Determine the (x, y) coordinate at the center of the cell enclosing the given text.  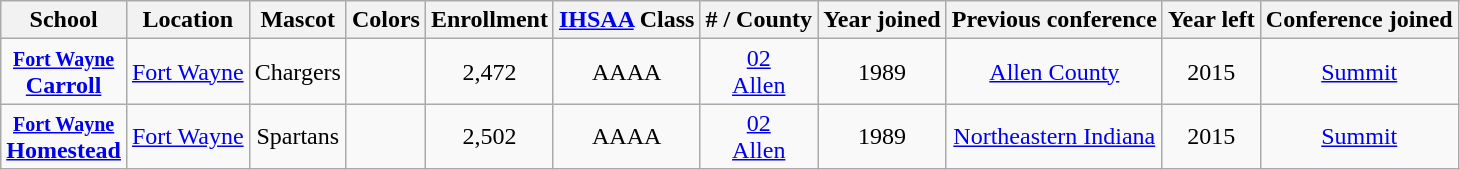
Fort Wayne Carroll (64, 72)
Enrollment (489, 20)
Location (188, 20)
Mascot (298, 20)
# / County (759, 20)
School (64, 20)
Conference joined (1359, 20)
Northeastern Indiana (1054, 136)
Allen County (1054, 72)
Colors (386, 20)
Year joined (882, 20)
Spartans (298, 136)
2,472 (489, 72)
IHSAA Class (626, 20)
Previous conference (1054, 20)
Chargers (298, 72)
Fort Wayne Homestead (64, 136)
Year left (1211, 20)
2,502 (489, 136)
